Provide the (X, Y) coordinate of the cell's center where the given text is located.  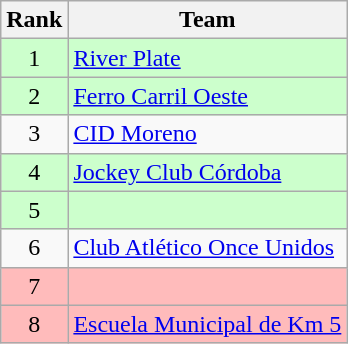
2 (34, 96)
6 (34, 248)
River Plate (208, 58)
7 (34, 286)
Team (208, 20)
4 (34, 172)
8 (34, 324)
5 (34, 210)
CID Moreno (208, 134)
Ferro Carril Oeste (208, 96)
Club Atlético Once Unidos (208, 248)
Rank (34, 20)
1 (34, 58)
3 (34, 134)
Escuela Municipal de Km 5 (208, 324)
Jockey Club Córdoba (208, 172)
